Detect which cell encompasses the target text, then output its (X, Y) center coordinate. 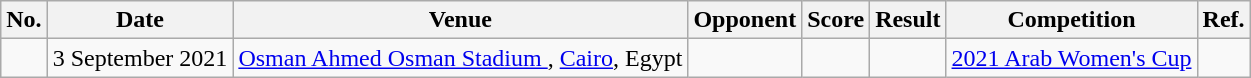
2021 Arab Women's Cup (1072, 58)
Score (836, 20)
No. (24, 20)
Date (140, 20)
Result (908, 20)
3 September 2021 (140, 58)
Ref. (1224, 20)
Opponent (745, 20)
Venue (460, 20)
Competition (1072, 20)
Osman Ahmed Osman Stadium , Cairo, Egypt (460, 58)
